Search for the cell housing the specified text and yield its [X, Y] center coordinate. 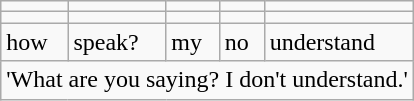
no [242, 42]
how [34, 42]
speak? [117, 42]
my [192, 42]
'What are you saying? I don't understand.' [208, 80]
understand [338, 42]
